Locate the cell with the specified text and output its [X, Y] center coordinate. 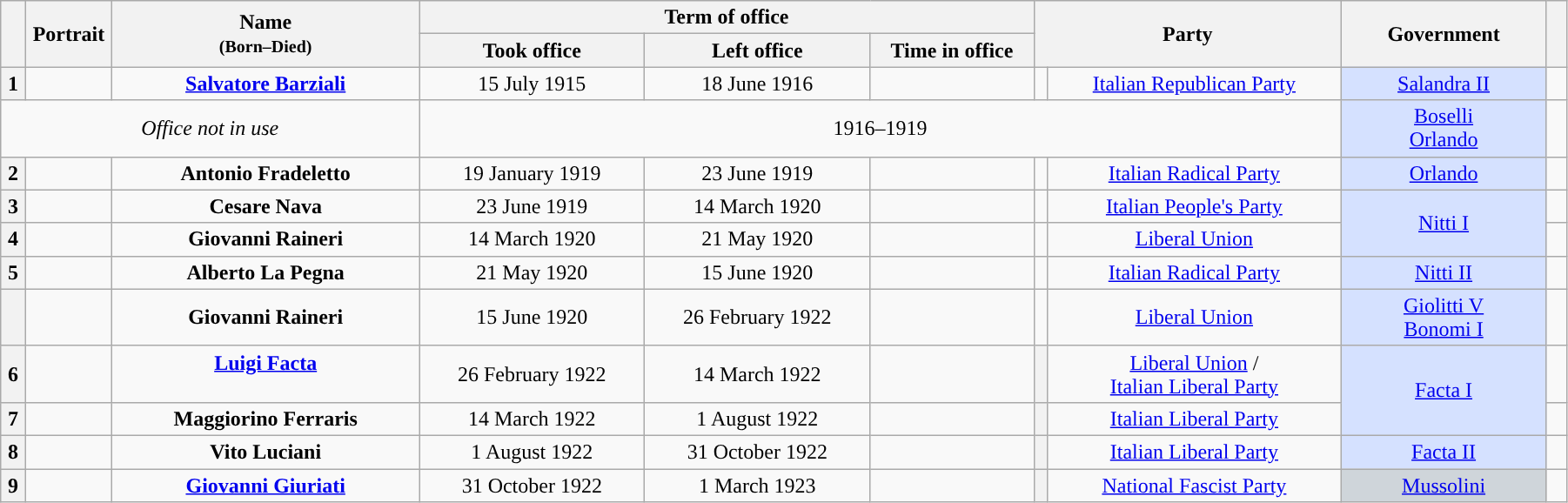
8 [14, 452]
Nitti II [1443, 272]
19 January 1919 [533, 173]
18 June 1916 [757, 84]
Party [1187, 34]
Government [1443, 34]
Left office [757, 50]
1 [14, 84]
Salvatore Barziali [266, 84]
Name(Born–Died) [266, 34]
Giolitti VBonomi I [1443, 317]
Maggiorino Ferraris [266, 419]
3 [14, 206]
Portrait [68, 34]
BoselliOrlando [1443, 129]
Cesare Nava [266, 206]
Mussolini [1443, 485]
Giovanni Giuriati [266, 485]
15 July 1915 [533, 84]
Vito Luciani [266, 452]
Office not in use [211, 129]
Took office [533, 50]
9 [14, 485]
Alberto La Pegna [266, 272]
Italian People's Party [1194, 206]
Antonio Fradeletto [266, 173]
5 [14, 272]
Liberal Union /Italian Liberal Party [1194, 374]
Luigi Facta [266, 374]
1 March 1923 [757, 485]
6 [14, 374]
7 [14, 419]
National Fascist Party [1194, 485]
2 [14, 173]
Term of office [727, 17]
Orlando [1443, 173]
Salandra II [1443, 84]
1916–1919 [881, 129]
4 [14, 239]
Facta I [1443, 390]
Time in office [952, 50]
Facta II [1443, 452]
Italian Republican Party [1194, 84]
Nitti I [1443, 223]
